Provide the [X, Y] coordinate of the cell's center where the given text is located.  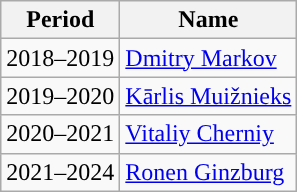
Dmitry Markov [208, 58]
Period [60, 20]
2018–2019 [60, 58]
Vitaliy Cherniy [208, 134]
2020–2021 [60, 134]
Kārlis Muižnieks [208, 96]
2019–2020 [60, 96]
Ronen Ginzburg [208, 172]
Name [208, 20]
2021–2024 [60, 172]
